Return the [X, Y] coordinate for the center point of the cell that contains the specified text.  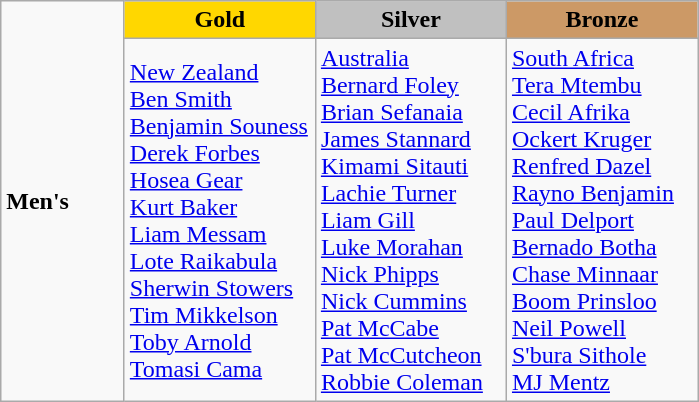
Men's [63, 201]
Bronze [602, 20]
Silver [410, 20]
Gold [220, 20]
